Find where the given text appears and provide that cell's center as [x, y] coordinate. 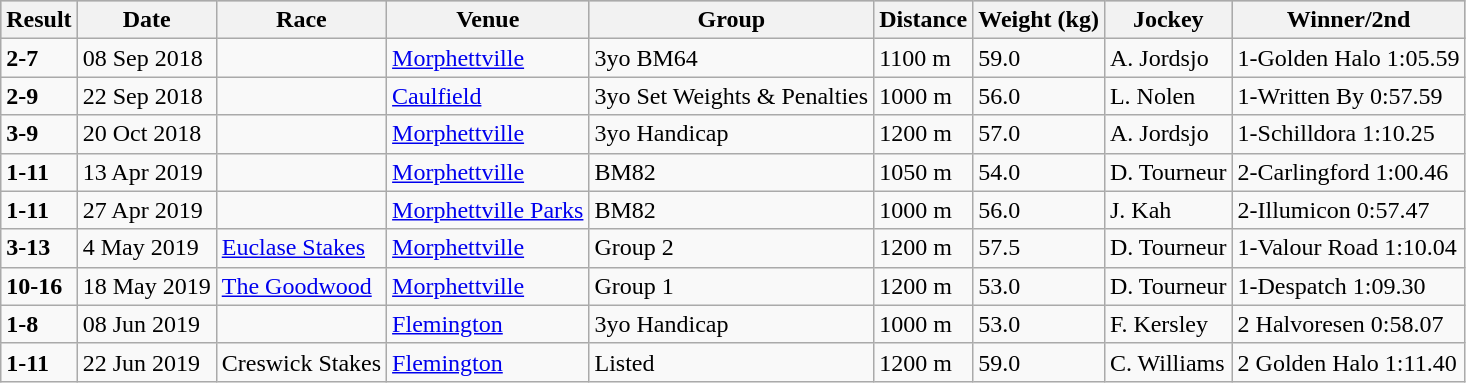
2-Carlingford 1:00.46 [1348, 172]
1-8 [39, 324]
3yo Set Weights & Penalties [732, 96]
4 May 2019 [146, 248]
1-Golden Halo 1:05.59 [1348, 58]
Group 1 [732, 286]
Date [146, 20]
Venue [488, 20]
Weight (kg) [1039, 20]
Jockey [1168, 20]
54.0 [1039, 172]
2-7 [39, 58]
13 Apr 2019 [146, 172]
3yo BM64 [732, 58]
2 Golden Halo 1:11.40 [1348, 362]
10-16 [39, 286]
1-Despatch 1:09.30 [1348, 286]
Race [301, 20]
1100 m [924, 58]
3-13 [39, 248]
1-Schilldora 1:10.25 [1348, 134]
57.5 [1039, 248]
Listed [732, 362]
Group 2 [732, 248]
08 Sep 2018 [146, 58]
1-Valour Road 1:10.04 [1348, 248]
2-Illumicon 0:57.47 [1348, 210]
2 Halvoresen 0:58.07 [1348, 324]
57.0 [1039, 134]
3-9 [39, 134]
2-9 [39, 96]
Winner/2nd [1348, 20]
20 Oct 2018 [146, 134]
27 Apr 2019 [146, 210]
18 May 2019 [146, 286]
Creswick Stakes [301, 362]
Group [732, 20]
08 Jun 2019 [146, 324]
22 Sep 2018 [146, 96]
Distance [924, 20]
Caulfield [488, 96]
Result [39, 20]
22 Jun 2019 [146, 362]
Morphettville Parks [488, 210]
The Goodwood [301, 286]
F. Kersley [1168, 324]
1050 m [924, 172]
Euclase Stakes [301, 248]
C. Williams [1168, 362]
L. Nolen [1168, 96]
J. Kah [1168, 210]
1-Written By 0:57.59 [1348, 96]
